Determine the [X, Y] coordinate at the center of the cell enclosing the given text.  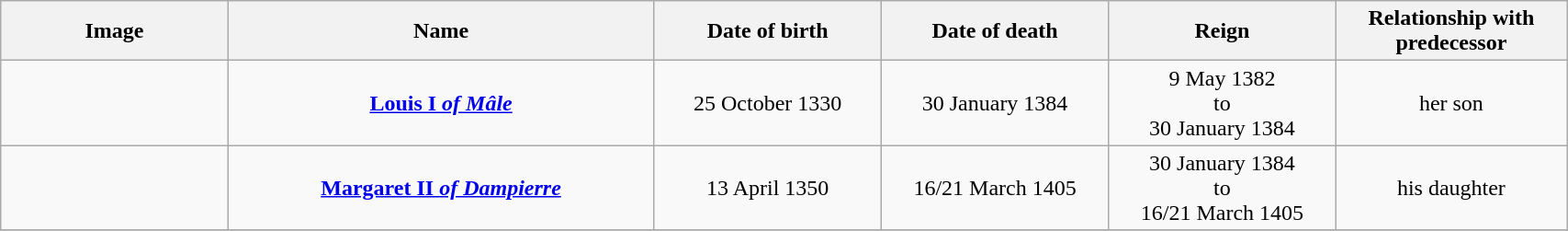
her son [1451, 103]
9 May 1382to30 January 1384 [1222, 103]
Reign [1222, 31]
Margaret II of Dampierre [441, 188]
30 January 1384 [994, 103]
16/21 March 1405 [994, 188]
Date of birth [768, 31]
Louis I of Mâle [441, 103]
13 April 1350 [768, 188]
Date of death [994, 31]
30 January 1384to16/21 March 1405 [1222, 188]
25 October 1330 [768, 103]
his daughter [1451, 188]
Relationship with predecessor [1451, 31]
Name [441, 31]
Image [114, 31]
